Output the (x, y) coordinate of the center of the cell containing the given text.  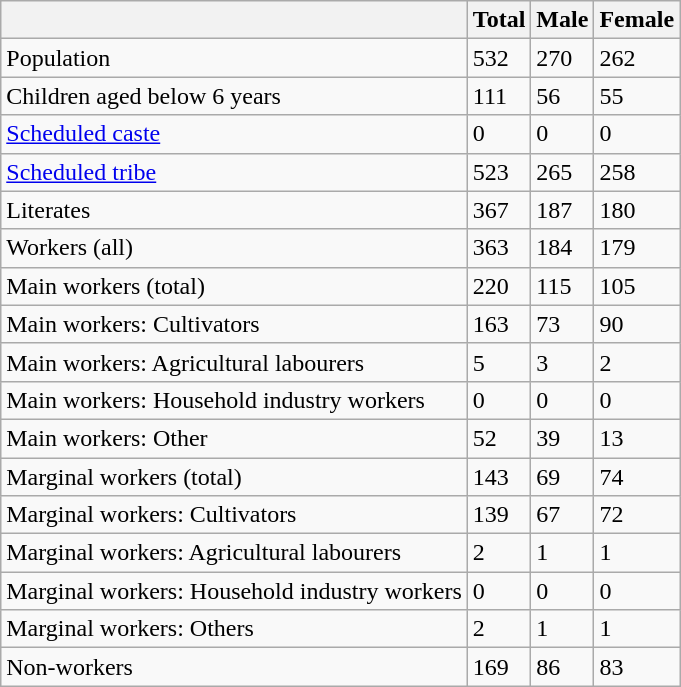
73 (562, 324)
363 (499, 248)
180 (637, 210)
3 (562, 362)
Total (499, 20)
523 (499, 172)
Literates (234, 210)
86 (562, 667)
Scheduled tribe (234, 172)
169 (499, 667)
Non-workers (234, 667)
163 (499, 324)
184 (562, 248)
532 (499, 58)
367 (499, 210)
5 (499, 362)
265 (562, 172)
Marginal workers: Agricultural labourers (234, 553)
39 (562, 438)
262 (637, 58)
52 (499, 438)
Main workers: Household industry workers (234, 400)
Marginal workers (total) (234, 477)
187 (562, 210)
Female (637, 20)
67 (562, 515)
Children aged below 6 years (234, 96)
Marginal workers: Household industry workers (234, 591)
111 (499, 96)
220 (499, 286)
72 (637, 515)
Marginal workers: Others (234, 629)
Main workers (total) (234, 286)
139 (499, 515)
13 (637, 438)
74 (637, 477)
Scheduled caste (234, 134)
Workers (all) (234, 248)
270 (562, 58)
90 (637, 324)
258 (637, 172)
143 (499, 477)
55 (637, 96)
105 (637, 286)
Population (234, 58)
Main workers: Cultivators (234, 324)
Main workers: Agricultural labourers (234, 362)
69 (562, 477)
Male (562, 20)
115 (562, 286)
56 (562, 96)
83 (637, 667)
179 (637, 248)
Marginal workers: Cultivators (234, 515)
Main workers: Other (234, 438)
